Determine the (X, Y) coordinate at the center of the cell enclosing the given text.  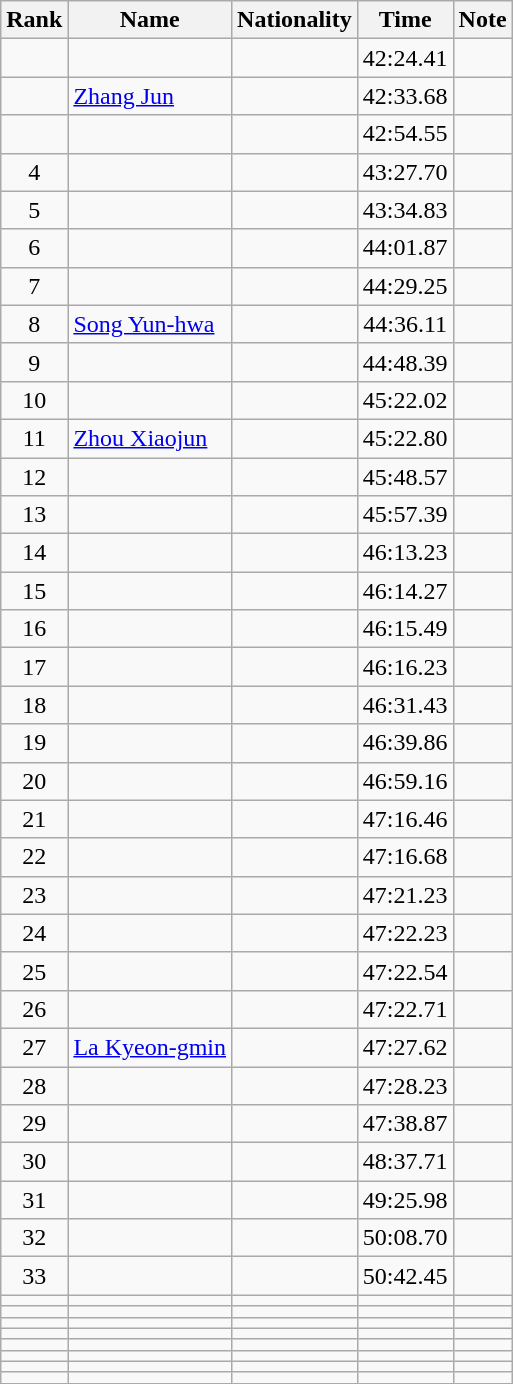
28 (34, 1085)
Note (482, 20)
47:38.87 (405, 1124)
48:37.71 (405, 1162)
10 (34, 400)
33 (34, 1276)
17 (34, 667)
Nationality (295, 20)
13 (34, 515)
Zhang Jun (150, 96)
50:42.45 (405, 1276)
22 (34, 857)
45:48.57 (405, 477)
43:34.83 (405, 210)
47:21.23 (405, 895)
Song Yun-hwa (150, 324)
47:22.54 (405, 971)
44:01.87 (405, 248)
42:33.68 (405, 96)
18 (34, 705)
9 (34, 362)
46:31.43 (405, 705)
47:16.46 (405, 819)
19 (34, 743)
20 (34, 781)
47:16.68 (405, 857)
50:08.70 (405, 1238)
Rank (34, 20)
21 (34, 819)
Time (405, 20)
8 (34, 324)
11 (34, 438)
47:22.71 (405, 1009)
46:15.49 (405, 629)
46:14.27 (405, 591)
47:28.23 (405, 1085)
7 (34, 286)
45:22.02 (405, 400)
30 (34, 1162)
47:27.62 (405, 1047)
5 (34, 210)
23 (34, 895)
31 (34, 1200)
43:27.70 (405, 172)
44:29.25 (405, 286)
4 (34, 172)
46:59.16 (405, 781)
14 (34, 553)
26 (34, 1009)
Zhou Xiaojun (150, 438)
45:57.39 (405, 515)
La Kyeon-gmin (150, 1047)
47:22.23 (405, 933)
45:22.80 (405, 438)
42:54.55 (405, 134)
24 (34, 933)
44:48.39 (405, 362)
25 (34, 971)
Name (150, 20)
44:36.11 (405, 324)
27 (34, 1047)
42:24.41 (405, 58)
46:39.86 (405, 743)
46:16.23 (405, 667)
12 (34, 477)
46:13.23 (405, 553)
6 (34, 248)
32 (34, 1238)
16 (34, 629)
49:25.98 (405, 1200)
15 (34, 591)
29 (34, 1124)
